Extract the (X, Y) coordinate from the center of the cell holding the provided text.  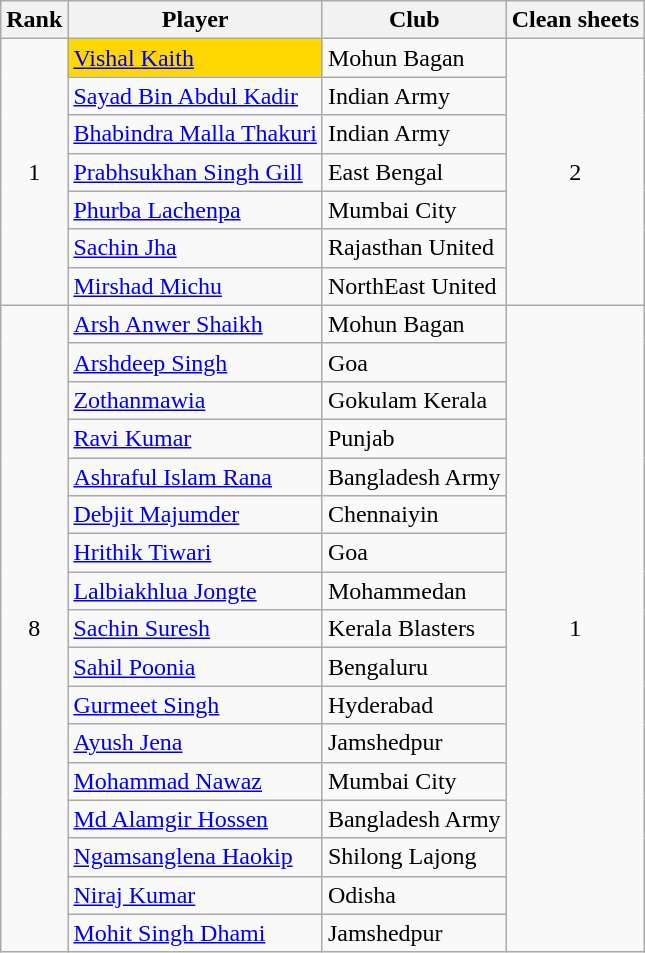
8 (34, 628)
Bhabindra Malla Thakuri (196, 134)
Sachin Suresh (196, 629)
Mirshad Michu (196, 286)
Chennaiyin (414, 515)
Sachin Jha (196, 248)
Rajasthan United (414, 248)
Shilong Lajong (414, 857)
Phurba Lachenpa (196, 210)
Ashraful Islam Rana (196, 477)
Bengaluru (414, 667)
Club (414, 20)
Ayush Jena (196, 743)
Arsh Anwer Shaikh (196, 324)
Arshdeep Singh (196, 362)
Sayad Bin Abdul Kadir (196, 96)
Sahil Poonia (196, 667)
Hrithik Tiwari (196, 553)
Prabhsukhan Singh Gill (196, 172)
Punjab (414, 438)
Mohit Singh Dhami (196, 933)
Gurmeet Singh (196, 705)
Niraj Kumar (196, 895)
Rank (34, 20)
Mohammedan (414, 591)
Ngamsanglena Haokip (196, 857)
2 (575, 172)
East Bengal (414, 172)
Debjit Majumder (196, 515)
Gokulam Kerala (414, 400)
Player (196, 20)
Hyderabad (414, 705)
Md Alamgir Hossen (196, 819)
Clean sheets (575, 20)
Lalbiakhlua Jongte (196, 591)
Mohammad Nawaz (196, 781)
Vishal Kaith (196, 58)
NorthEast United (414, 286)
Odisha (414, 895)
Zothanmawia (196, 400)
Ravi Kumar (196, 438)
Kerala Blasters (414, 629)
